Return [x, y] of the center of cell containing provided text 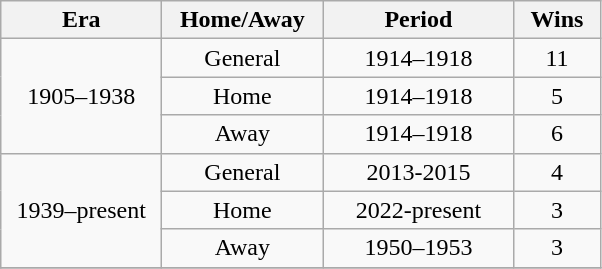
6 [557, 134]
Period [418, 20]
2022-present [418, 210]
Wins [557, 20]
2013-2015 [418, 172]
1950–1953 [418, 248]
11 [557, 58]
5 [557, 96]
4 [557, 172]
Home/Away [242, 20]
1939–present [82, 210]
Era [82, 20]
1905–1938 [82, 96]
